Locate the cell with the specified text and output its [X, Y] center coordinate. 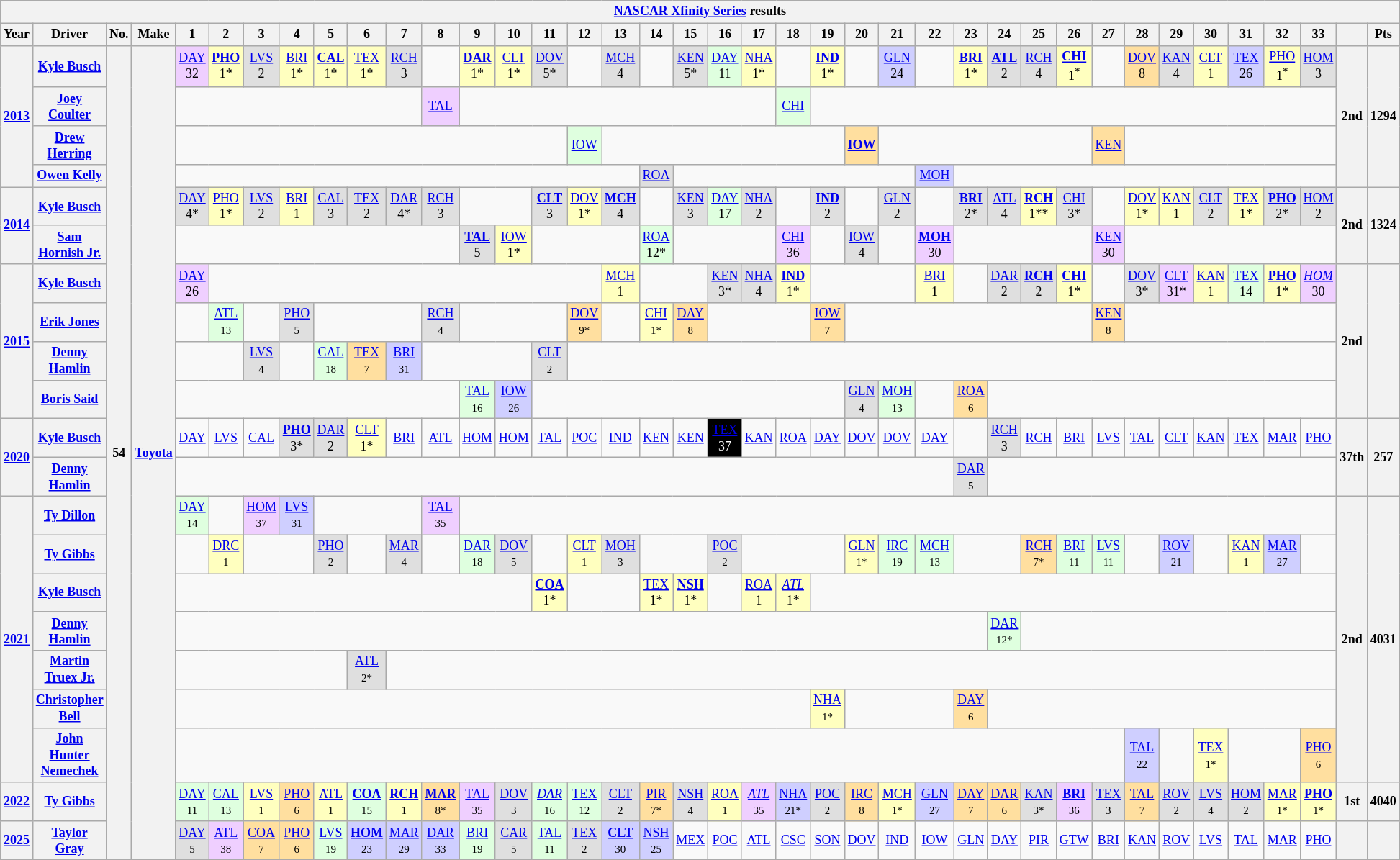
KAN4 [1176, 66]
TAL16 [478, 399]
DAY6 [970, 709]
IOW7 [828, 322]
ATL1 [331, 802]
1st [1352, 802]
PHO5 [297, 322]
ATL35 [759, 802]
GLN24 [897, 66]
Drew Herring [69, 145]
HOM30 [1319, 284]
ATL2* [367, 670]
14 [656, 35]
MCH13 [935, 554]
15 [691, 35]
GLN2 [897, 207]
MOH3 [620, 554]
Erik Jones [69, 322]
257 [1383, 458]
22 [935, 35]
TEX26 [1247, 66]
54 [119, 453]
19 [828, 35]
LVS31 [297, 515]
Driver [69, 35]
BRI31 [404, 361]
MCH1 [620, 284]
CHI [793, 107]
1294 [1383, 117]
MCH1* [897, 802]
GLN [970, 841]
DAR12* [1005, 631]
20 [862, 35]
Boris Said [69, 399]
Owen Kelly [69, 176]
TAL5 [478, 245]
ROV [1176, 841]
ATL13 [226, 322]
BRI36 [1074, 802]
RCH1** [1039, 207]
Sam Hornish Jr. [69, 245]
KEN5* [691, 66]
KEN8 [1108, 322]
CHI36 [793, 245]
John Hunter Nemechek [69, 755]
10 [514, 35]
ATL1* [793, 592]
MOH13 [897, 399]
KEN3 [691, 207]
4040 [1383, 802]
DAY4* [192, 207]
17 [759, 35]
PHO3* [297, 438]
GLN1* [862, 554]
DAR33 [441, 841]
NHA4 [759, 284]
GLN4 [862, 399]
2 [226, 35]
MAR1* [1282, 802]
3 [262, 35]
DAR5 [970, 476]
TAL22 [1142, 755]
2020 [17, 458]
2015 [17, 341]
MAR27 [1282, 554]
11 [550, 35]
16 [726, 35]
4031 [1383, 639]
2013 [17, 117]
NASCAR Xfinity Series results [700, 12]
ROV2 [1176, 802]
8 [441, 35]
23 [970, 35]
KAN3* [1039, 802]
37th [1352, 458]
MAR8* [441, 802]
TEX [1247, 438]
DAY8 [691, 322]
DOV5* [550, 66]
RCH1 [404, 802]
13 [620, 35]
DAR18 [478, 554]
IRC19 [897, 554]
HOM23 [367, 841]
GTW [1074, 841]
GLN27 [935, 802]
MAR29 [404, 841]
DAY32 [192, 66]
ATL4 [1005, 207]
2022 [17, 802]
CAL [262, 438]
DAY26 [192, 284]
MAR4 [404, 554]
TAL7 [1142, 802]
BRI11 [1074, 554]
DAR16 [550, 802]
27 [1108, 35]
Year [17, 35]
IRC8 [862, 802]
29 [1176, 35]
7 [404, 35]
CSC [793, 841]
TEX3 [1108, 802]
TEX12 [584, 802]
Martin Truex Jr. [69, 670]
Joey Coulter [69, 107]
COA1* [550, 592]
BRI19 [478, 841]
DAY17 [726, 207]
26 [1074, 35]
DAY5 [192, 841]
CLT30 [620, 841]
MOH [935, 176]
TEX14 [1247, 284]
DAR1* [478, 66]
25 [1039, 35]
NSH25 [656, 841]
IOW4 [862, 245]
TAL11 [550, 841]
9 [478, 35]
CLT [1176, 438]
ROA6 [970, 399]
PIR [1039, 841]
18 [793, 35]
No. [119, 35]
DAR4* [404, 207]
2025 [17, 841]
28 [1142, 35]
DAY7 [970, 802]
5 [331, 35]
CAR5 [514, 841]
NSH4 [691, 802]
DOV9* [584, 322]
COA15 [367, 802]
Toyota [154, 453]
NHA21* [793, 802]
32 [1282, 35]
IOW26 [514, 399]
21 [897, 35]
DRC1 [226, 554]
RCH7* [1039, 554]
RCH2 [1039, 284]
2021 [17, 639]
IOW1* [514, 245]
Pts [1383, 35]
LVS11 [1108, 554]
DOV8 [1142, 66]
ROV21 [1176, 554]
PHO2 [331, 554]
Christopher Bell [69, 709]
CLT3 [550, 207]
CAL18 [331, 361]
CHI3* [1074, 207]
CLT31* [1176, 284]
6 [367, 35]
TEX7 [367, 361]
2014 [17, 226]
HOM37 [262, 515]
SON [828, 841]
PIR7* [656, 802]
NSH1* [691, 592]
Ty Dillon [69, 515]
COA7 [262, 841]
DOV3* [1142, 284]
DAR6 [1005, 802]
BRI2* [970, 207]
CAL1* [331, 66]
24 [1005, 35]
1 [192, 35]
31 [1247, 35]
33 [1319, 35]
Taylor Gray [69, 841]
PHO2* [1282, 207]
HOM3 [1319, 66]
LVS19 [331, 841]
DOV5 [514, 554]
Make [154, 35]
NHA2 [759, 207]
RCH [1039, 438]
ATL2 [1005, 66]
1324 [1383, 226]
IND2 [828, 207]
LVS1 [262, 802]
30 [1211, 35]
DOV3 [514, 802]
TEX37 [726, 438]
KEN3* [726, 284]
ROA12* [656, 245]
4 [297, 35]
12 [584, 35]
DAY14 [192, 515]
CAL3 [331, 207]
MEX [691, 841]
CAL13 [226, 802]
KEN30 [1108, 245]
MOH30 [935, 245]
ATL38 [226, 841]
